Capture the cell that displays the provided text and extract its (x, y) central coordinate. 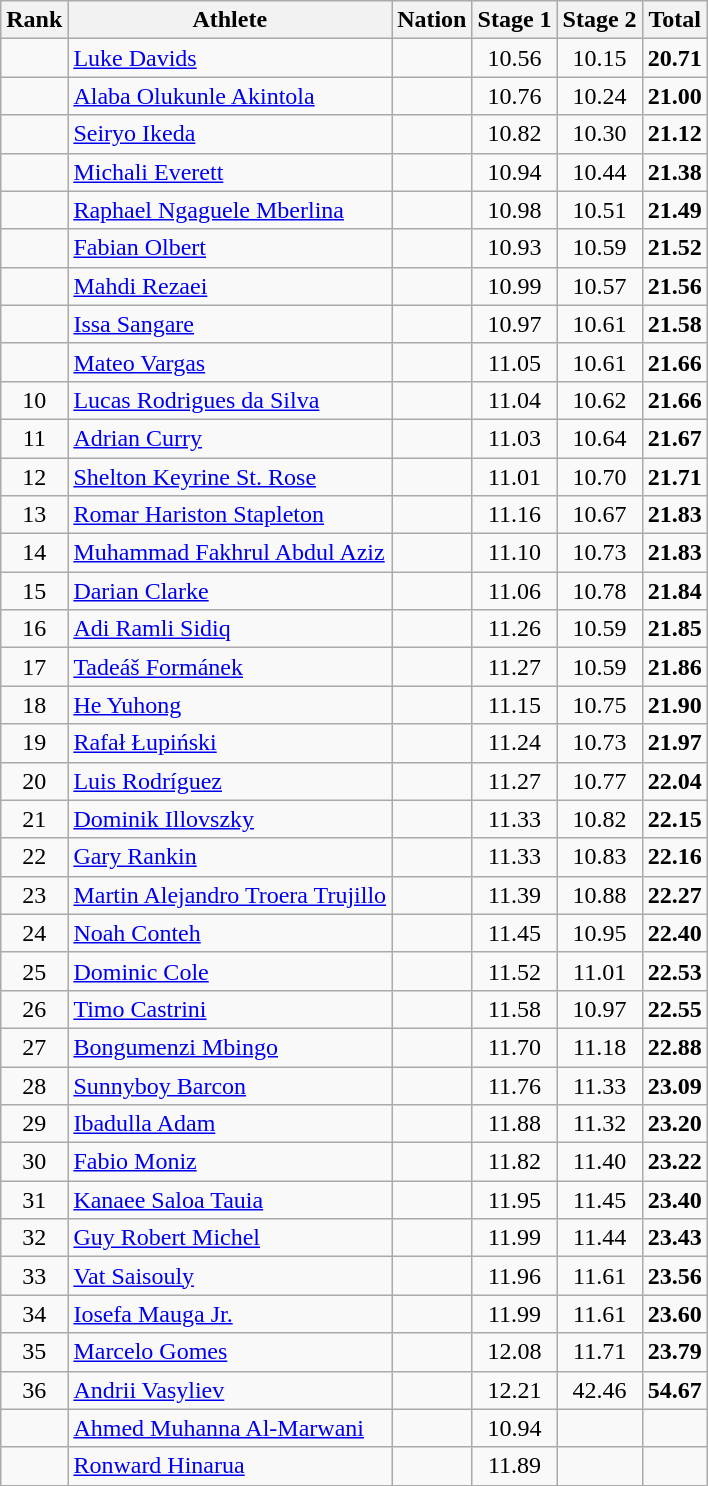
21.58 (674, 324)
12.08 (514, 1352)
Timo Castrini (230, 1009)
22.55 (674, 1009)
Shelton Keyrine St. Rose (230, 477)
21.00 (674, 96)
11.26 (514, 629)
19 (34, 743)
10.56 (514, 58)
10.95 (600, 933)
Seiryo Ikeda (230, 134)
10.30 (600, 134)
11.10 (514, 553)
11.96 (514, 1276)
11.58 (514, 1009)
Stage 2 (600, 20)
10.57 (600, 286)
Nation (432, 20)
10 (34, 400)
Guy Robert Michel (230, 1238)
34 (34, 1314)
Ahmed Muhanna Al-Marwani (230, 1428)
21.84 (674, 591)
21.12 (674, 134)
11.32 (600, 1124)
11.05 (514, 362)
Michali Everett (230, 172)
11.15 (514, 705)
Ibadulla Adam (230, 1124)
11.24 (514, 743)
Raphael Ngaguele Mberlina (230, 210)
10.75 (600, 705)
22.27 (674, 895)
21.49 (674, 210)
23.22 (674, 1162)
23.79 (674, 1352)
31 (34, 1200)
Bongumenzi Mbingo (230, 1047)
Martin Alejandro Troera Trujillo (230, 895)
11.16 (514, 515)
33 (34, 1276)
13 (34, 515)
Luke Davids (230, 58)
Rafał Łupiński (230, 743)
Stage 1 (514, 20)
Fabio Moniz (230, 1162)
20 (34, 781)
10.15 (600, 58)
17 (34, 667)
11.04 (514, 400)
10.78 (600, 591)
15 (34, 591)
Rank (34, 20)
22.15 (674, 819)
11.03 (514, 438)
16 (34, 629)
Total (674, 20)
11.71 (600, 1352)
12 (34, 477)
22.53 (674, 971)
Mateo Vargas (230, 362)
11.39 (514, 895)
23 (34, 895)
11.88 (514, 1124)
Noah Conteh (230, 933)
Andrii Vasyliev (230, 1390)
21.38 (674, 172)
Fabian Olbert (230, 248)
23.60 (674, 1314)
18 (34, 705)
21 (34, 819)
10.62 (600, 400)
10.76 (514, 96)
12.21 (514, 1390)
Iosefa Mauga Jr. (230, 1314)
11.95 (514, 1200)
10.98 (514, 210)
22.40 (674, 933)
21.52 (674, 248)
22.16 (674, 857)
32 (34, 1238)
11.89 (514, 1466)
10.44 (600, 172)
He Yuhong (230, 705)
10.64 (600, 438)
28 (34, 1085)
21.56 (674, 286)
22 (34, 857)
10.77 (600, 781)
23.43 (674, 1238)
11.76 (514, 1085)
Ronward Hinarua (230, 1466)
10.99 (514, 286)
20.71 (674, 58)
21.86 (674, 667)
Vat Saisouly (230, 1276)
36 (34, 1390)
54.67 (674, 1390)
10.88 (600, 895)
29 (34, 1124)
Marcelo Gomes (230, 1352)
42.46 (600, 1390)
25 (34, 971)
10.51 (600, 210)
23.09 (674, 1085)
30 (34, 1162)
14 (34, 553)
22.04 (674, 781)
11.70 (514, 1047)
11.40 (600, 1162)
Tadeáš Formánek (230, 667)
11.06 (514, 591)
Adi Ramli Sidiq (230, 629)
26 (34, 1009)
21.67 (674, 438)
21.97 (674, 743)
Sunnyboy Barcon (230, 1085)
Adrian Curry (230, 438)
10.83 (600, 857)
Mahdi Rezaei (230, 286)
21.85 (674, 629)
Luis Rodríguez (230, 781)
Issa Sangare (230, 324)
Lucas Rodrigues da Silva (230, 400)
10.24 (600, 96)
10.93 (514, 248)
23.56 (674, 1276)
24 (34, 933)
27 (34, 1047)
Darian Clarke (230, 591)
23.20 (674, 1124)
Dominik Illovszky (230, 819)
23.40 (674, 1200)
11.52 (514, 971)
35 (34, 1352)
Gary Rankin (230, 857)
22.88 (674, 1047)
11 (34, 438)
10.67 (600, 515)
21.71 (674, 477)
11.44 (600, 1238)
Kanaee Saloa Tauia (230, 1200)
11.18 (600, 1047)
10.70 (600, 477)
Athlete (230, 20)
Alaba Olukunle Akintola (230, 96)
11.82 (514, 1162)
Muhammad Fakhrul Abdul Aziz (230, 553)
21.90 (674, 705)
Dominic Cole (230, 971)
Romar Hariston Stapleton (230, 515)
